Pinpoint the cell where the given text exists, returning its (X, Y) midpoint coordinate. 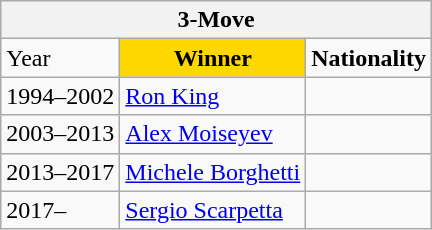
Winner (213, 58)
Michele Borghetti (213, 172)
1994–2002 (60, 96)
Sergio Scarpetta (213, 210)
2017– (60, 210)
Nationality (369, 58)
2013–2017 (60, 172)
3-Move (216, 20)
2003–2013 (60, 134)
Year (60, 58)
Ron King (213, 96)
Alex Moiseyev (213, 134)
